Scan for the cell matching the given text and deliver its [x, y] coordinate at center. 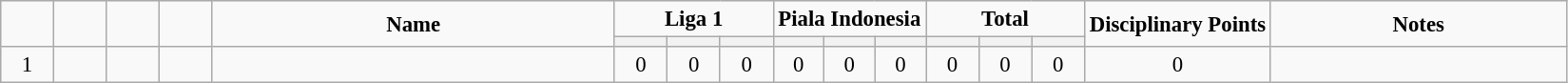
Disciplinary Points [1177, 24]
Piala Indonesia [850, 19]
Name [413, 24]
1 [28, 65]
Notes [1419, 24]
Liga 1 [694, 19]
Total [1006, 19]
